Detect which cell encompasses the target text, then output its [X, Y] center coordinate. 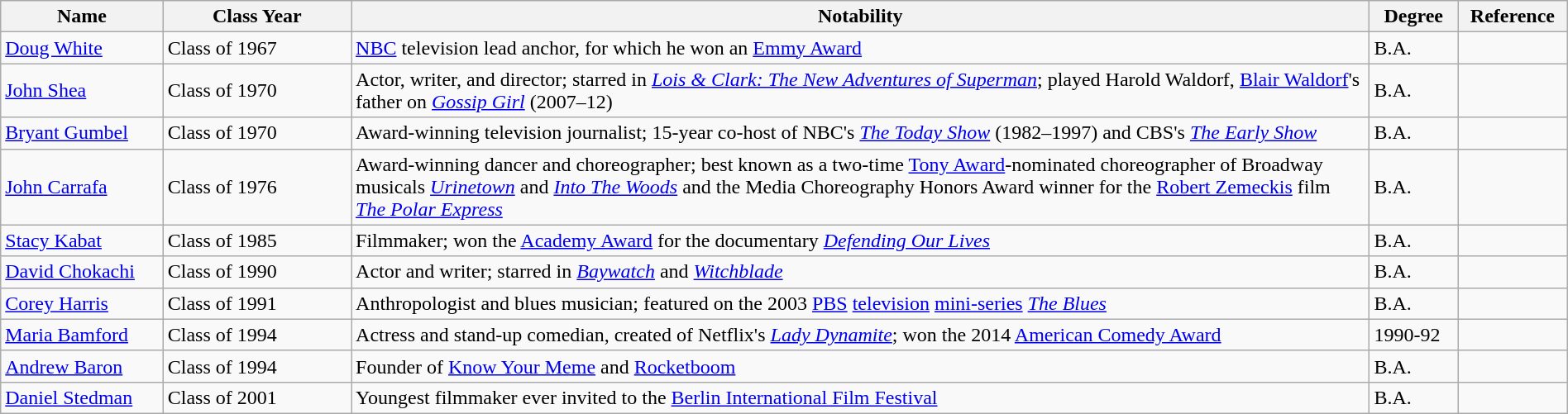
Actor and writer; starred in Baywatch and Witchblade [860, 272]
John Carrafa [82, 187]
Maria Bamford [82, 335]
Degree [1414, 17]
Anthropologist and blues musician; featured on the 2003 PBS television mini-series The Blues [860, 303]
David Chokachi [82, 272]
Bryant Gumbel [82, 133]
Name [82, 17]
Award-winning television journalist; 15-year co-host of NBC's The Today Show (1982–1997) and CBS's The Early Show [860, 133]
Daniel Stedman [82, 397]
Doug White [82, 48]
Notability [860, 17]
Reference [1513, 17]
1990-92 [1414, 335]
Class of 1976 [256, 187]
Class of 1991 [256, 303]
Actress and stand-up comedian, created of Netflix's Lady Dynamite; won the 2014 American Comedy Award [860, 335]
Andrew Baron [82, 366]
Founder of Know Your Meme and Rocketboom [860, 366]
Class of 2001 [256, 397]
Class of 1990 [256, 272]
Filmmaker; won the Academy Award for the documentary Defending Our Lives [860, 240]
John Shea [82, 91]
Youngest filmmaker ever invited to the Berlin International Film Festival [860, 397]
Class Year [256, 17]
Corey Harris [82, 303]
Class of 1967 [256, 48]
Stacy Kabat [82, 240]
NBC television lead anchor, for which he won an Emmy Award [860, 48]
Class of 1985 [256, 240]
